Output the (X, Y) coordinate of the center of the cell containing the given text.  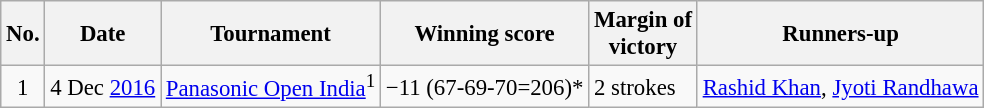
Runners-up (840, 34)
−11 (67-69-70=206)* (485, 87)
Margin ofvictory (644, 34)
Panasonic Open India1 (270, 87)
2 strokes (644, 87)
Date (103, 34)
Winning score (485, 34)
No. (23, 34)
Rashid Khan, Jyoti Randhawa (840, 87)
1 (23, 87)
4 Dec 2016 (103, 87)
Tournament (270, 34)
